Find where the given text appears and provide that cell's center as (x, y) coordinate. 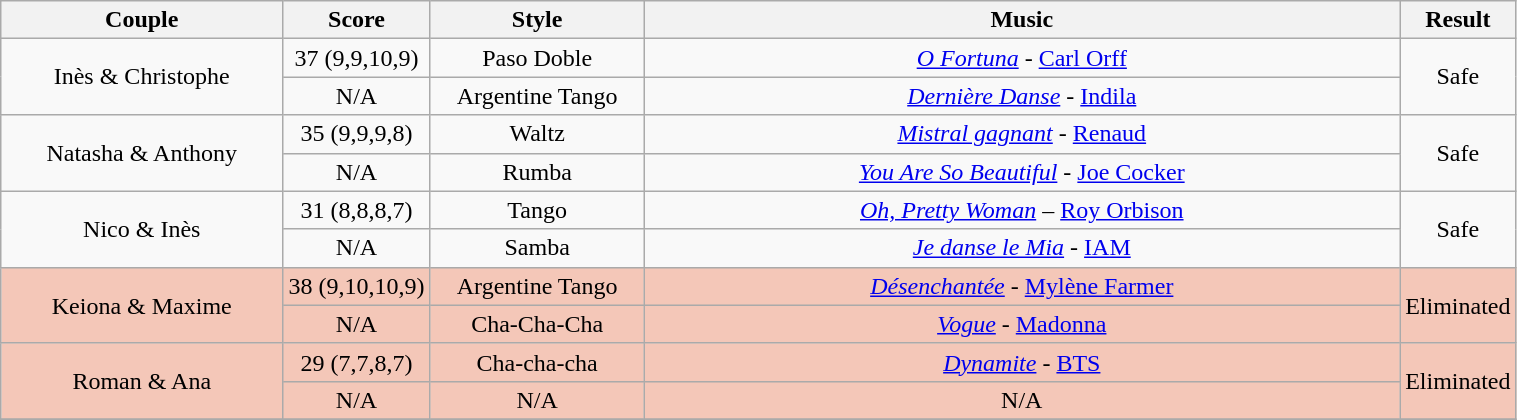
Vogue - Madonna (1022, 324)
Désenchantée - Mylène Farmer (1022, 286)
Style (537, 20)
Natasha & Anthony (142, 153)
Music (1022, 20)
35 (9,9,9,8) (357, 134)
Score (357, 20)
Cha-Cha-Cha (537, 324)
37 (9,9,10,9) (357, 58)
Paso Doble (537, 58)
31 (8,8,8,7) (357, 210)
29 (7,7,8,7) (357, 362)
Rumba (537, 172)
Dynamite - BTS (1022, 362)
Waltz (537, 134)
Nico & Inès (142, 229)
Oh, Pretty Woman – Roy Orbison (1022, 210)
Tango (537, 210)
Dernière Danse - Indila (1022, 96)
Couple (142, 20)
Keiona & Maxime (142, 305)
Roman & Ana (142, 381)
Mistral gagnant - Renaud (1022, 134)
Je danse le Mia - IAM (1022, 248)
O Fortuna - Carl Orff (1022, 58)
Result (1458, 20)
Samba (537, 248)
You Are So Beautiful - Joe Cocker (1022, 172)
Cha-cha-cha (537, 362)
Inès & Christophe (142, 77)
38 (9,10,10,9) (357, 286)
